Pinpoint the cell where the given text exists, returning its [x, y] midpoint coordinate. 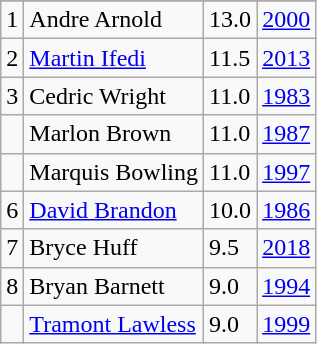
1987 [286, 134]
6 [12, 210]
13.0 [230, 20]
Cedric Wright [114, 96]
3 [12, 96]
1 [12, 20]
Andre Arnold [114, 20]
9.5 [230, 248]
Bryan Barnett [114, 286]
8 [12, 286]
7 [12, 248]
2018 [286, 248]
Marquis Bowling [114, 172]
Martin Ifedi [114, 58]
David Brandon [114, 210]
1994 [286, 286]
1997 [286, 172]
2 [12, 58]
1999 [286, 324]
Bryce Huff [114, 248]
1983 [286, 96]
Marlon Brown [114, 134]
11.5 [230, 58]
2013 [286, 58]
1986 [286, 210]
10.0 [230, 210]
Tramont Lawless [114, 324]
2000 [286, 20]
